Return the (x, y) coordinate for the center point of the cell that contains the specified text.  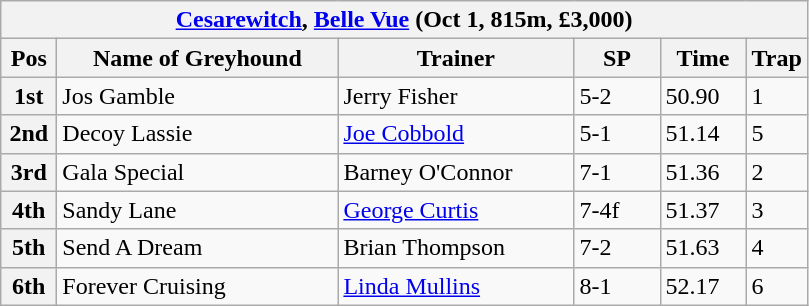
3rd (29, 172)
Joe Cobbold (456, 134)
8-1 (617, 286)
Decoy Lassie (198, 134)
7-4f (617, 210)
Jerry Fisher (456, 96)
Forever Cruising (198, 286)
51.14 (703, 134)
6th (29, 286)
SP (617, 58)
7-2 (617, 248)
Jos Gamble (198, 96)
50.90 (703, 96)
Cesarewitch, Belle Vue (Oct 1, 815m, £3,000) (404, 20)
51.37 (703, 210)
2nd (29, 134)
4 (776, 248)
Send A Dream (198, 248)
3 (776, 210)
7-1 (617, 172)
5th (29, 248)
Barney O'Connor (456, 172)
Brian Thompson (456, 248)
5-1 (617, 134)
52.17 (703, 286)
4th (29, 210)
5-2 (617, 96)
2 (776, 172)
Sandy Lane (198, 210)
1 (776, 96)
Trainer (456, 58)
Name of Greyhound (198, 58)
Linda Mullins (456, 286)
5 (776, 134)
51.63 (703, 248)
6 (776, 286)
Time (703, 58)
Gala Special (198, 172)
Pos (29, 58)
51.36 (703, 172)
1st (29, 96)
George Curtis (456, 210)
Trap (776, 58)
